Locate the cell with the specified text and output its [x, y] center coordinate. 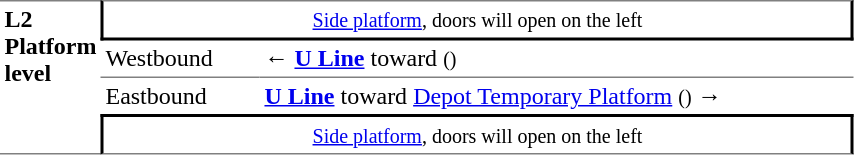
Eastbound [180, 95]
L2Platform level [50, 77]
Westbound [180, 58]
U Line toward Depot Temporary Platform () → [557, 95]
← U Line toward () [557, 58]
